Extract the (X, Y) coordinate from the center of the cell holding the provided text.  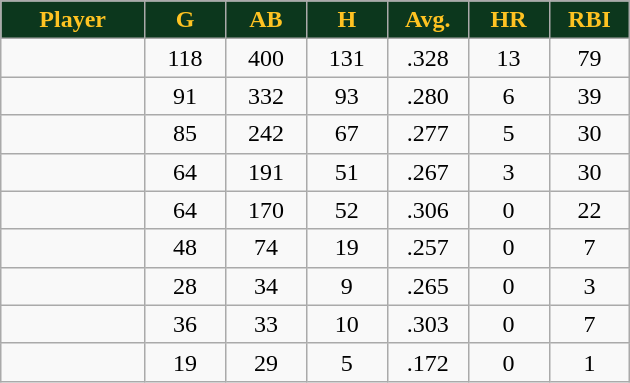
400 (266, 58)
85 (186, 134)
22 (590, 210)
91 (186, 96)
.328 (428, 58)
67 (346, 134)
51 (346, 172)
39 (590, 96)
1 (590, 362)
10 (346, 324)
RBI (590, 20)
28 (186, 286)
H (346, 20)
.306 (428, 210)
52 (346, 210)
9 (346, 286)
93 (346, 96)
G (186, 20)
6 (508, 96)
332 (266, 96)
242 (266, 134)
.267 (428, 172)
AB (266, 20)
Player (73, 20)
36 (186, 324)
33 (266, 324)
34 (266, 286)
170 (266, 210)
191 (266, 172)
118 (186, 58)
29 (266, 362)
.280 (428, 96)
131 (346, 58)
.277 (428, 134)
.303 (428, 324)
HR (508, 20)
.265 (428, 286)
Avg. (428, 20)
79 (590, 58)
.257 (428, 248)
.172 (428, 362)
74 (266, 248)
48 (186, 248)
13 (508, 58)
